Scan for the cell matching the given text and deliver its [x, y] coordinate at center. 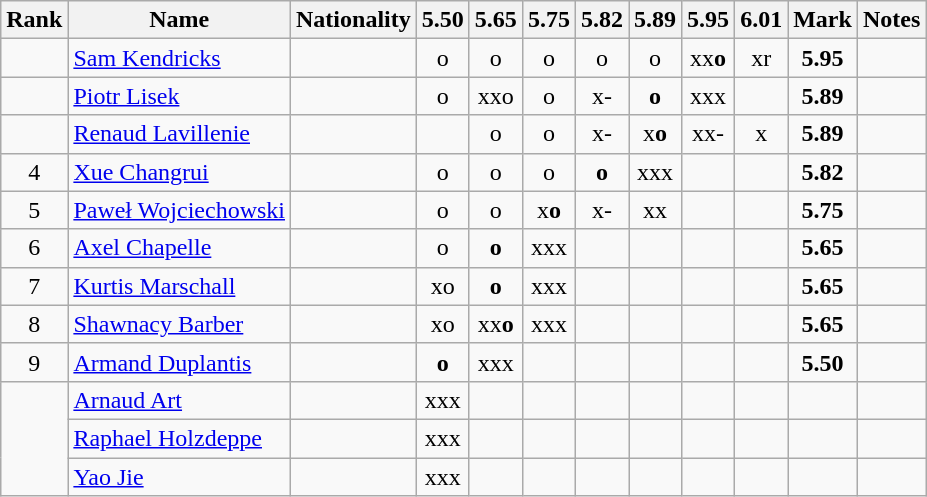
Axel Chapelle [180, 248]
5 [34, 210]
8 [34, 324]
Mark [823, 20]
Rank [34, 20]
7 [34, 286]
Sam Kendricks [180, 58]
Raphael Holzdeppe [180, 438]
Paweł Wojciechowski [180, 210]
6 [34, 248]
Name [180, 20]
x [762, 134]
xx [654, 210]
Notes [891, 20]
Kurtis Marschall [180, 286]
Yao Jie [180, 477]
Shawnacy Barber [180, 324]
4 [34, 172]
Xue Changrui [180, 172]
Nationality [354, 20]
Renaud Lavillenie [180, 134]
Arnaud Art [180, 400]
xx- [708, 134]
Armand Duplantis [180, 362]
xr [762, 58]
6.01 [762, 20]
Piotr Lisek [180, 96]
9 [34, 362]
